Detect which cell encompasses the target text, then output its [X, Y] center coordinate. 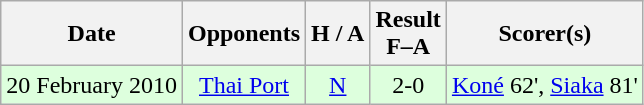
H / A [338, 34]
Date [92, 34]
Thai Port [244, 85]
Koné 62', Siaka 81' [544, 85]
Opponents [244, 34]
ResultF–A [408, 34]
N [338, 85]
20 February 2010 [92, 85]
2-0 [408, 85]
Scorer(s) [544, 34]
